For the text-containing cell, return its midpoint in [x, y] coordinate format. 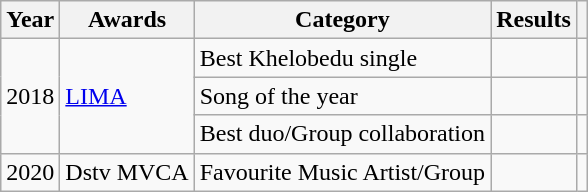
Favourite Music Artist/Group [342, 172]
Results [534, 20]
Category [342, 20]
Best Khelobedu single [342, 58]
2018 [30, 96]
Song of the year [342, 96]
LIMA [127, 96]
Year [30, 20]
Awards [127, 20]
2020 [30, 172]
Best duo/Group collaboration [342, 134]
Dstv MVCA [127, 172]
